Detect which cell encompasses the target text, then output its [X, Y] center coordinate. 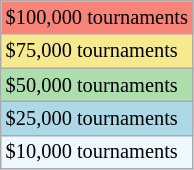
$75,000 tournaments [97, 51]
$50,000 tournaments [97, 85]
$25,000 tournaments [97, 118]
$10,000 tournaments [97, 152]
$100,000 tournaments [97, 17]
